Detect which cell encompasses the target text, then output its [x, y] center coordinate. 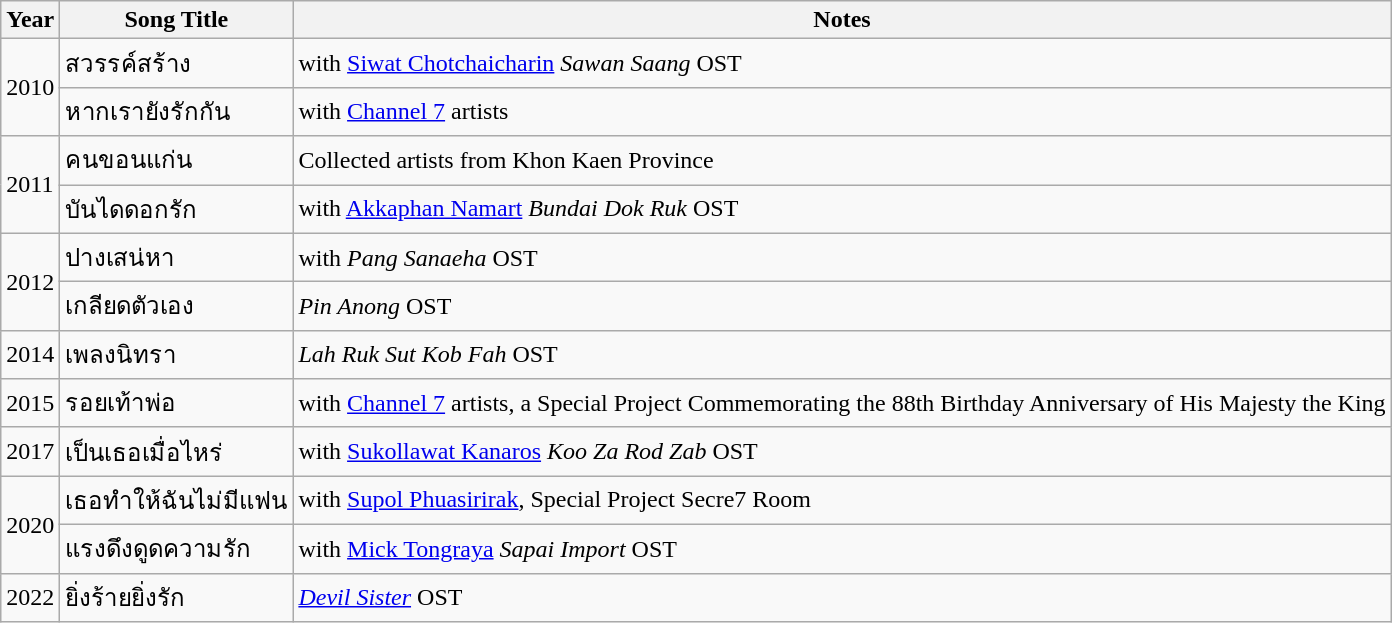
Lah Ruk Sut Kob Fah OST [842, 354]
Song Title [176, 20]
เป็นเธอเมื่อไหร่ [176, 452]
ยิ่งร้ายยิ่งรัก [176, 598]
Year [30, 20]
with Channel 7 artists, a Special Project Commemorating the 88th Birthday Anniversary of His Majesty the King [842, 404]
รอยเท้าพ่อ [176, 404]
with Akkaphan Namart Bundai Dok Ruk OST [842, 208]
Pin Anong OST [842, 306]
เกลียดตัวเอง [176, 306]
2012 [30, 282]
2015 [30, 404]
Devil Sister OST [842, 598]
2011 [30, 184]
2017 [30, 452]
with Mick Tongraya Sapai Import OST [842, 548]
เพลงนิทรา [176, 354]
2014 [30, 354]
คนขอนแก่น [176, 160]
Collected artists from Khon Kaen Province [842, 160]
Notes [842, 20]
with Supol Phuasirirak, Special Project Secre7 Room [842, 500]
with Channel 7 artists [842, 112]
with Pang Sanaeha OST [842, 258]
2022 [30, 598]
หากเรายังรักกัน [176, 112]
with Sukollawat Kanaros Koo Za Rod Zab OST [842, 452]
ปางเสน่หา [176, 258]
บันไดดอกรัก [176, 208]
แรงดึงดูดความรัก [176, 548]
เธอทำให้ฉันไม่มีแฟน [176, 500]
2020 [30, 524]
สวรรค์สร้าง [176, 64]
2010 [30, 88]
with Siwat Chotchaicharin Sawan Saang OST [842, 64]
